Determine the (X, Y) coordinate at the center of the cell enclosing the given text.  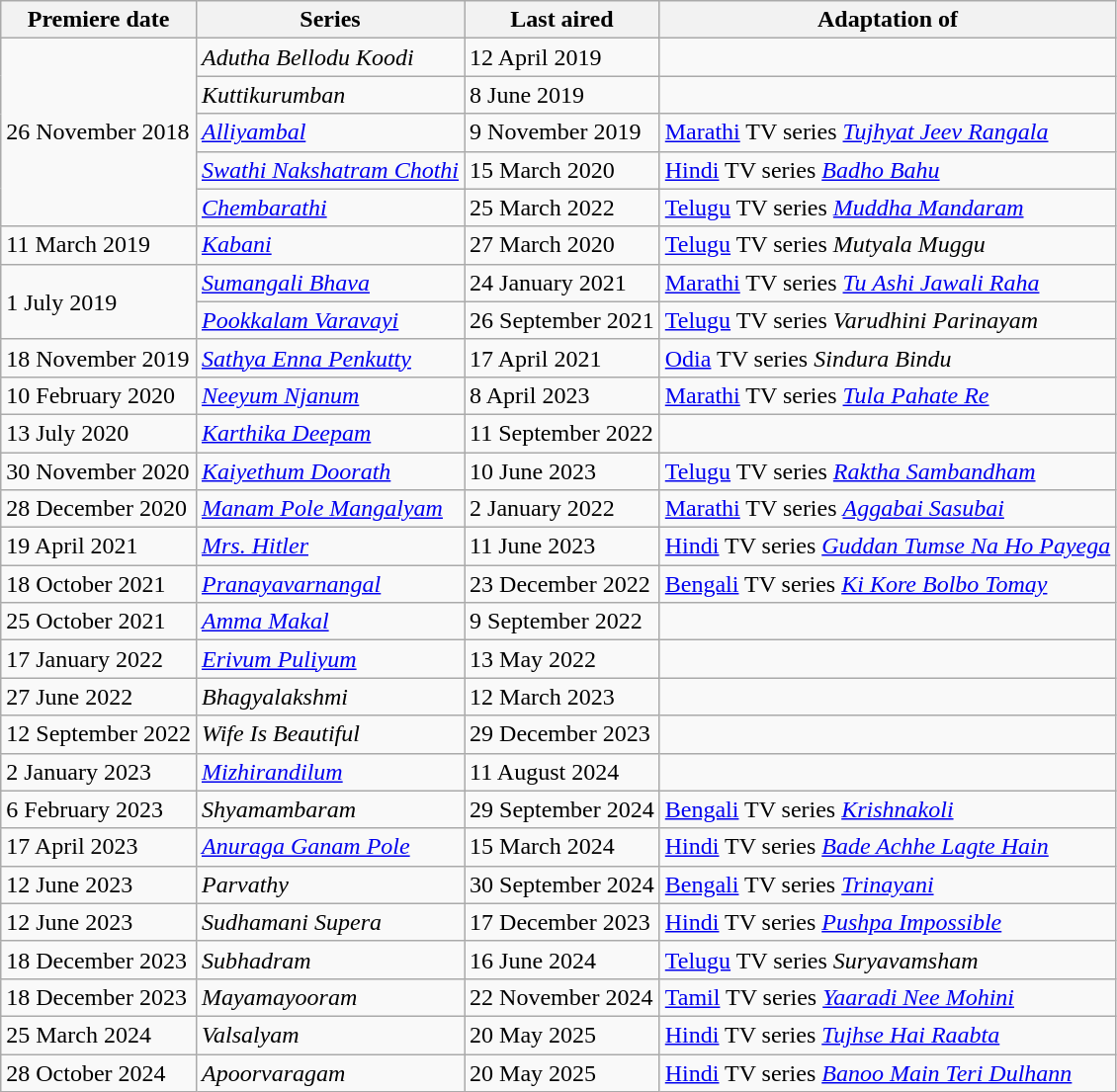
Telugu TV series Varudhini Parinayam (888, 320)
11 March 2019 (99, 245)
Anuraga Ganam Pole (330, 847)
17 April 2021 (562, 358)
29 September 2024 (562, 809)
Kaiyethum Doorath (330, 471)
Mayamayooram (330, 997)
Telugu TV series Mutyala Muggu (888, 245)
Last aired (562, 20)
Hindi TV series Tujhse Hai Raabta (888, 1035)
25 March 2022 (562, 208)
Hindi TV series Banoo Main Teri Dulhann (888, 1072)
28 December 2020 (99, 509)
18 November 2019 (99, 358)
2 January 2023 (99, 772)
Marathi TV series Tu Ashi Jawali Raha (888, 283)
15 March 2024 (562, 847)
19 April 2021 (99, 546)
10 February 2020 (99, 395)
Valsalyam (330, 1035)
10 June 2023 (562, 471)
11 August 2024 (562, 772)
30 November 2020 (99, 471)
Alliyambal (330, 132)
11 June 2023 (562, 546)
2 January 2022 (562, 509)
Marathi TV series Tujhyat Jeev Rangala (888, 132)
Premiere date (99, 20)
6 February 2023 (99, 809)
Neeyum Njanum (330, 395)
Karthika Deepam (330, 433)
Bengali TV series Krishnakoli (888, 809)
28 October 2024 (99, 1072)
8 April 2023 (562, 395)
Tamil TV series Yaaradi Nee Mohini (888, 997)
22 November 2024 (562, 997)
Apoorvaragam (330, 1072)
12 March 2023 (562, 697)
26 November 2018 (99, 132)
30 September 2024 (562, 884)
Telugu TV series Muddha Mandaram (888, 208)
29 December 2023 (562, 734)
Shyamambaram (330, 809)
Hindi TV series Pushpa Impossible (888, 922)
Erivum Puliyum (330, 659)
15 March 2020 (562, 170)
Marathi TV series Aggabai Sasubai (888, 509)
Sudhamani Supera (330, 922)
Pranayavarnangal (330, 584)
Wife Is Beautiful (330, 734)
Sathya Enna Penkutty (330, 358)
Hindi TV series Guddan Tumse Na Ho Payega (888, 546)
18 October 2021 (99, 584)
26 September 2021 (562, 320)
Amma Makal (330, 622)
17 January 2022 (99, 659)
Adutha Bellodu Koodi (330, 57)
Telugu TV series Suryavamsham (888, 960)
23 December 2022 (562, 584)
Mrs. Hitler (330, 546)
Adaptation of (888, 20)
13 July 2020 (99, 433)
Manam Pole Mangalyam (330, 509)
Hindi TV series Badho Bahu (888, 170)
Telugu TV series Raktha Sambandham (888, 471)
Bengali TV series Ki Kore Bolbo Tomay (888, 584)
24 January 2021 (562, 283)
Hindi TV series Bade Achhe Lagte Hain (888, 847)
17 April 2023 (99, 847)
Bhagyalakshmi (330, 697)
8 June 2019 (562, 95)
Odia TV series Sindura Bindu (888, 358)
Mizhirandilum (330, 772)
17 December 2023 (562, 922)
9 September 2022 (562, 622)
11 September 2022 (562, 433)
9 November 2019 (562, 132)
12 April 2019 (562, 57)
1 July 2019 (99, 301)
Swathi Nakshatram Chothi (330, 170)
Subhadram (330, 960)
Bengali TV series Trinayani (888, 884)
25 October 2021 (99, 622)
Kabani (330, 245)
13 May 2022 (562, 659)
16 June 2024 (562, 960)
Chembarathi (330, 208)
Parvathy (330, 884)
Marathi TV series Tula Pahate Re (888, 395)
27 March 2020 (562, 245)
Kuttikurumban (330, 95)
27 June 2022 (99, 697)
Series (330, 20)
Pookkalam Varavayi (330, 320)
25 March 2024 (99, 1035)
Sumangali Bhava (330, 283)
12 September 2022 (99, 734)
